Extract the [x, y] coordinate from the center of the cell holding the provided text.  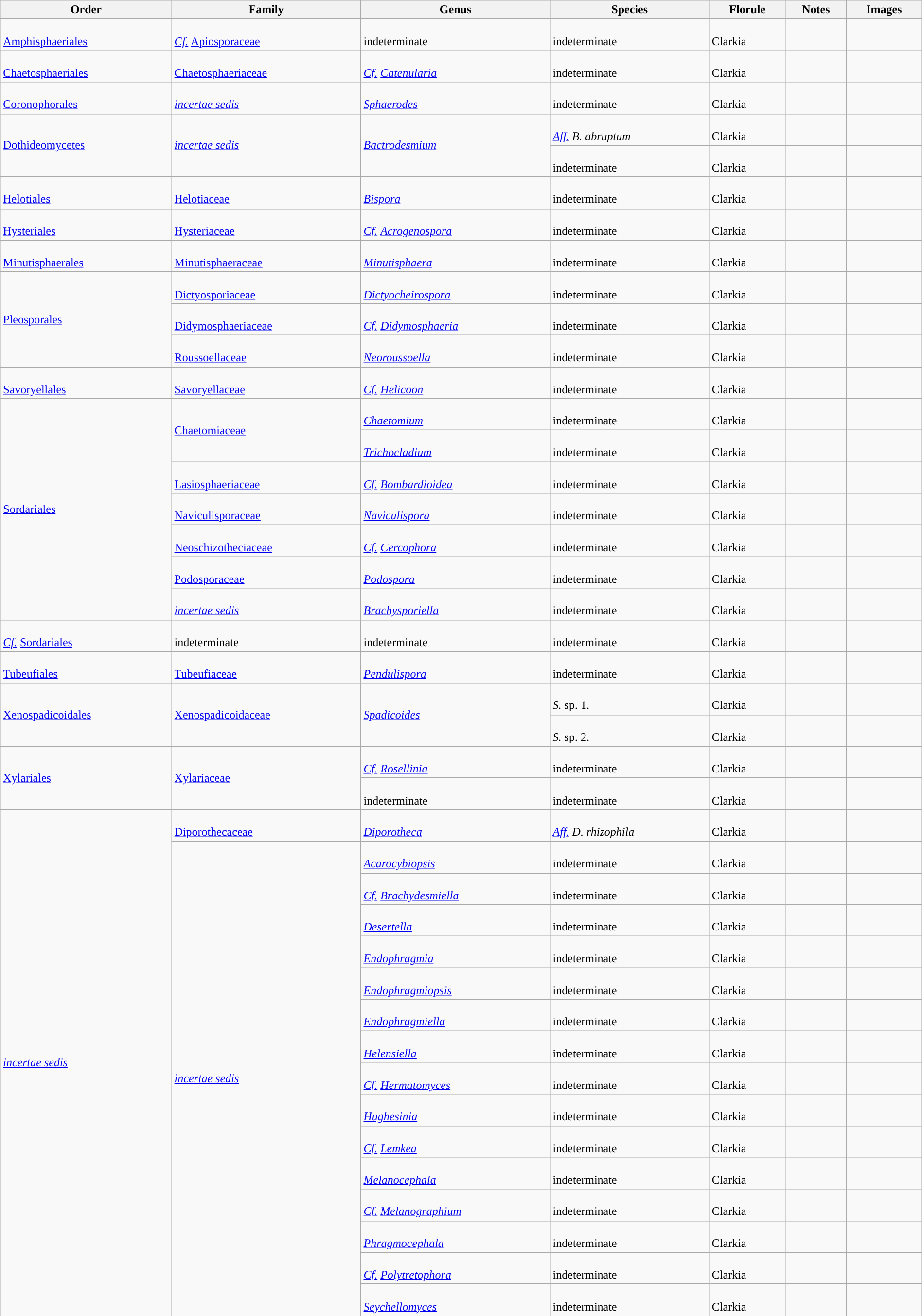
Tubeufiaceae [266, 667]
Chaetosphaeriaceae [266, 66]
Savoryellales [86, 382]
Cf. Melanographium [455, 1205]
Brachysporiella [455, 604]
Aff. B. abruptum [629, 129]
Species [629, 10]
Cf. Helicoon [455, 382]
Xylariaceae [266, 778]
Minutisphaeraceae [266, 256]
Cf. Didymosphaeria [455, 319]
Didymosphaeriaceae [266, 319]
Cf. Polytretophora [455, 1268]
Cf. Sordariales [86, 636]
Hysteriales [86, 225]
Dictyosporiaceae [266, 288]
Neoschizotheciaceae [266, 541]
Xenospadicoidales [86, 715]
Endophragmiopsis [455, 984]
Images [884, 10]
Tubeufiales [86, 667]
Cf. Lemkea [455, 1141]
Naviculisporaceae [266, 509]
Xylariales [86, 778]
Amphisphaeriales [86, 35]
Dothideomycetes [86, 145]
Minutisphaerales [86, 256]
Helotiaceae [266, 193]
Cf. Hermatomyces [455, 1078]
Cf. Apiosporaceae [266, 35]
Genus [455, 10]
Chaetomiaceae [266, 430]
Spadicoides [455, 715]
Podosporaceae [266, 573]
Sordariales [86, 509]
Cf. Cercophora [455, 541]
Hysteriaceae [266, 225]
Pendulispora [455, 667]
Podospora [455, 573]
Desertella [455, 921]
Bactrodesmium [455, 145]
Chaetosphaeriales [86, 66]
Aff. D. rhizophila [629, 825]
Bispora [455, 193]
Cf. Bombardioidea [455, 477]
Cf. Catenularia [455, 66]
Dictyocheirospora [455, 288]
Florule [747, 10]
Melanocephala [455, 1174]
Trichocladium [455, 446]
Coronophorales [86, 98]
Phragmocephala [455, 1237]
Endophragmia [455, 952]
Sphaerodes [455, 98]
Endophragmiella [455, 1015]
Notes [816, 10]
S. sp. 2. [629, 730]
Xenospadicoidaceae [266, 715]
Acarocybiopsis [455, 857]
Cf. Brachydesmiella [455, 889]
Helensiella [455, 1047]
Naviculispora [455, 509]
Seychellomyces [455, 1300]
Cf. Rosellinia [455, 762]
Diporothecaceae [266, 825]
S. sp. 1. [629, 699]
Family [266, 10]
Lasiosphaeriaceae [266, 477]
Chaetomium [455, 414]
Savoryellaceae [266, 382]
Pleosporales [86, 319]
Hughesinia [455, 1110]
Roussoellaceae [266, 351]
Helotiales [86, 193]
Diporotheca [455, 825]
Order [86, 10]
Neoroussoella [455, 351]
Cf. Acrogenospora [455, 225]
Minutisphaera [455, 256]
